From the cell containing the given text, extract its center point as [x, y] coordinate. 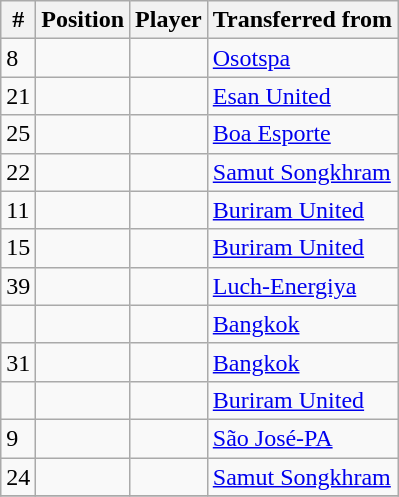
8 [18, 58]
# [18, 20]
39 [18, 286]
21 [18, 96]
Position [83, 20]
31 [18, 362]
São José-PA [302, 438]
25 [18, 134]
24 [18, 477]
15 [18, 248]
Transferred from [302, 20]
Esan United [302, 96]
Boa Esporte [302, 134]
Luch-Energiya [302, 286]
11 [18, 210]
22 [18, 172]
Player [169, 20]
Osotspa [302, 58]
9 [18, 438]
